Capture the cell that displays the provided text and extract its (X, Y) central coordinate. 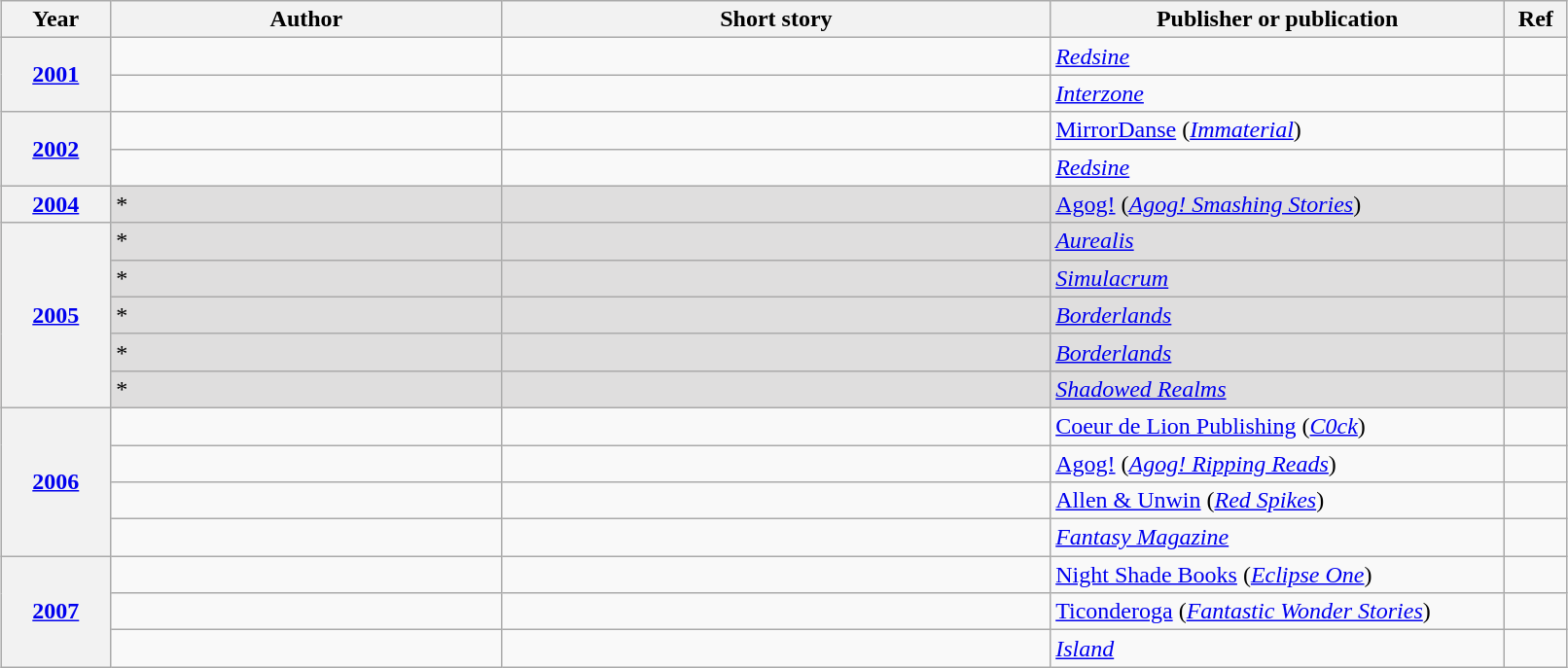
2005 (56, 315)
Ref (1536, 19)
Coeur de Lion Publishing (C0ck) (1278, 426)
Agog! (Agog! Smashing Stories) (1278, 204)
Ticonderoga (Fantastic Wonder Stories) (1278, 612)
Aurealis (1278, 241)
Simulacrum (1278, 278)
Fantasy Magazine (1278, 538)
Allen & Unwin (Red Spikes) (1278, 501)
Island (1278, 649)
2006 (56, 481)
2001 (56, 75)
Agog! (Agog! Ripping Reads) (1278, 464)
2004 (56, 204)
MirrorDanse (Immaterial) (1278, 130)
Night Shade Books (Eclipse One) (1278, 575)
2002 (56, 149)
Interzone (1278, 93)
2007 (56, 612)
Year (56, 19)
Short story (776, 19)
Shadowed Realms (1278, 389)
Author (307, 19)
Publisher or publication (1278, 19)
